Return [x, y] of the center of cell containing provided text 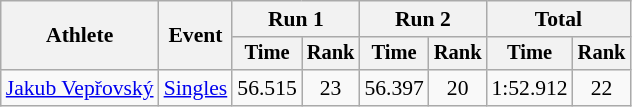
23 [331, 88]
Event [196, 36]
Run 2 [422, 19]
22 [602, 88]
56.515 [266, 88]
Jakub Vepřovský [80, 88]
Singles [196, 88]
Run 1 [296, 19]
20 [458, 88]
Total [558, 19]
56.397 [394, 88]
Athlete [80, 36]
1:52.912 [529, 88]
